Return [x, y] of the center of cell containing provided text 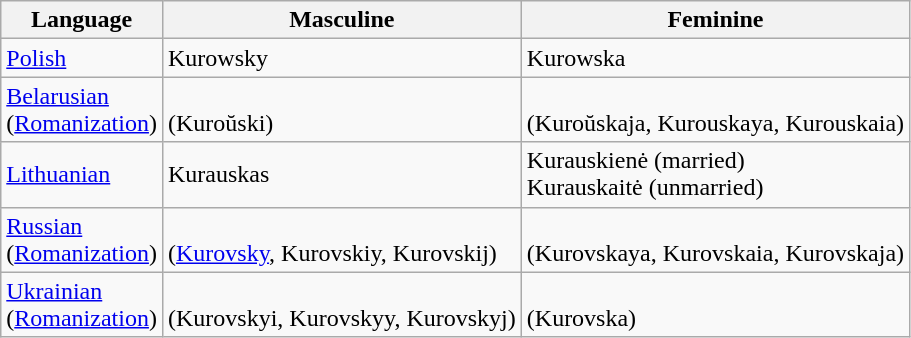
Kurauskienė (married) Kurauskaitė (unmarried) [715, 174]
Kurowsky [342, 58]
Polish [82, 58]
(Kurovska) [715, 304]
Kurowska [715, 58]
Kurauskas [342, 174]
Lithuanian [82, 174]
(Kuroŭskaja, Kurouskaya, Kurouskaia) [715, 110]
Feminine [715, 20]
Language [82, 20]
(Kurovskyi, Kurovskyy, Kurovskyj) [342, 304]
(Kurovsky, Kurovskiy, Kurovskij) [342, 240]
(Kuroŭski) [342, 110]
Ukrainian (Romanization) [82, 304]
Russian (Romanization) [82, 240]
Masculine [342, 20]
Belarusian (Romanization) [82, 110]
(Kurovskaya, Kurovskaia, Kurovskaja) [715, 240]
